Detect which cell encompasses the target text, then output its (x, y) center coordinate. 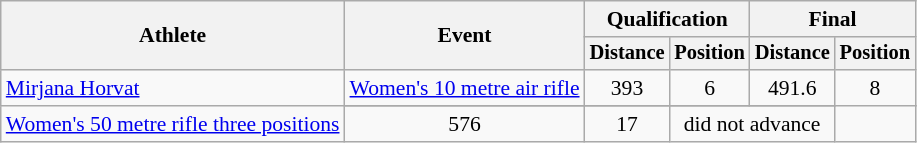
did not advance (752, 124)
8 (875, 88)
576 (465, 124)
Women's 10 metre air rifle (465, 88)
Qualification (668, 19)
491.6 (792, 88)
Final (832, 19)
17 (628, 124)
Women's 50 metre rifle three positions (173, 124)
Event (465, 36)
Athlete (173, 36)
Mirjana Horvat (173, 88)
393 (628, 88)
6 (709, 88)
